Locate the cell with the specified text and output its (X, Y) center coordinate. 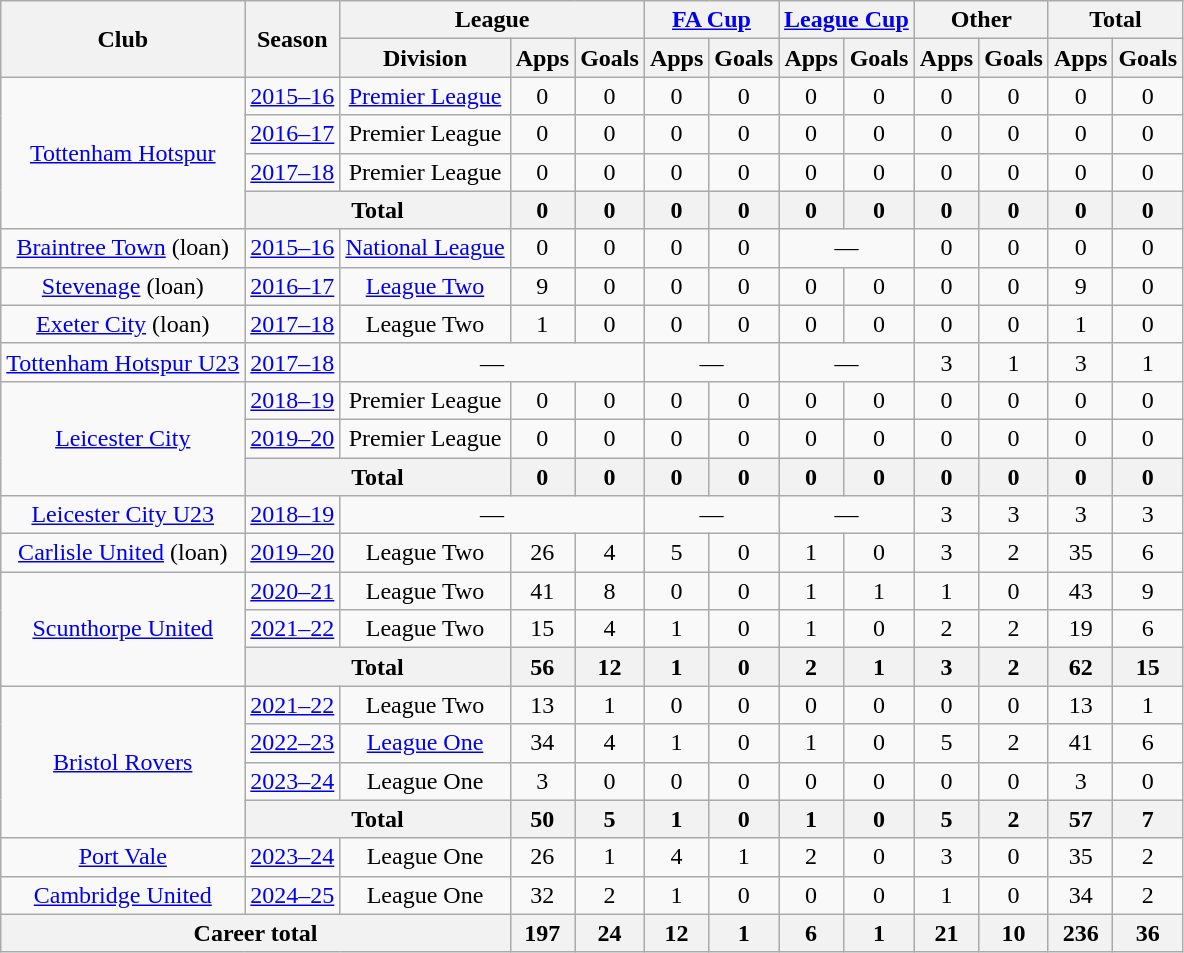
Cambridge United (123, 895)
Club (123, 39)
Career total (256, 933)
24 (610, 933)
32 (542, 895)
56 (542, 667)
236 (1080, 933)
Division (425, 58)
League (492, 20)
Stevenage (loan) (123, 286)
Braintree Town (loan) (123, 248)
50 (542, 819)
62 (1080, 667)
57 (1080, 819)
Leicester City U23 (123, 515)
Bristol Rovers (123, 762)
Tottenham Hotspur U23 (123, 362)
League Cup (847, 20)
Leicester City (123, 438)
FA Cup (711, 20)
43 (1080, 591)
2024–25 (292, 895)
Tottenham Hotspur (123, 153)
19 (1080, 629)
Other (981, 20)
197 (542, 933)
2022–23 (292, 743)
Exeter City (loan) (123, 324)
National League (425, 248)
7 (1148, 819)
Carlisle United (loan) (123, 553)
Season (292, 39)
Port Vale (123, 857)
36 (1148, 933)
21 (946, 933)
Scunthorpe United (123, 629)
2020–21 (292, 591)
10 (1014, 933)
8 (610, 591)
